Output the (x, y) coordinate of the center of the cell containing the given text.  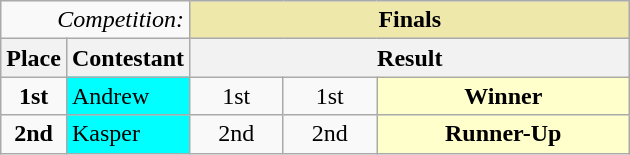
Runner-Up (504, 134)
Contestant (128, 58)
Competition: (96, 20)
Andrew (128, 96)
Finals (410, 20)
Result (410, 58)
Place (34, 58)
Kasper (128, 134)
Winner (504, 96)
